Search for the cell housing the specified text and yield its (X, Y) center coordinate. 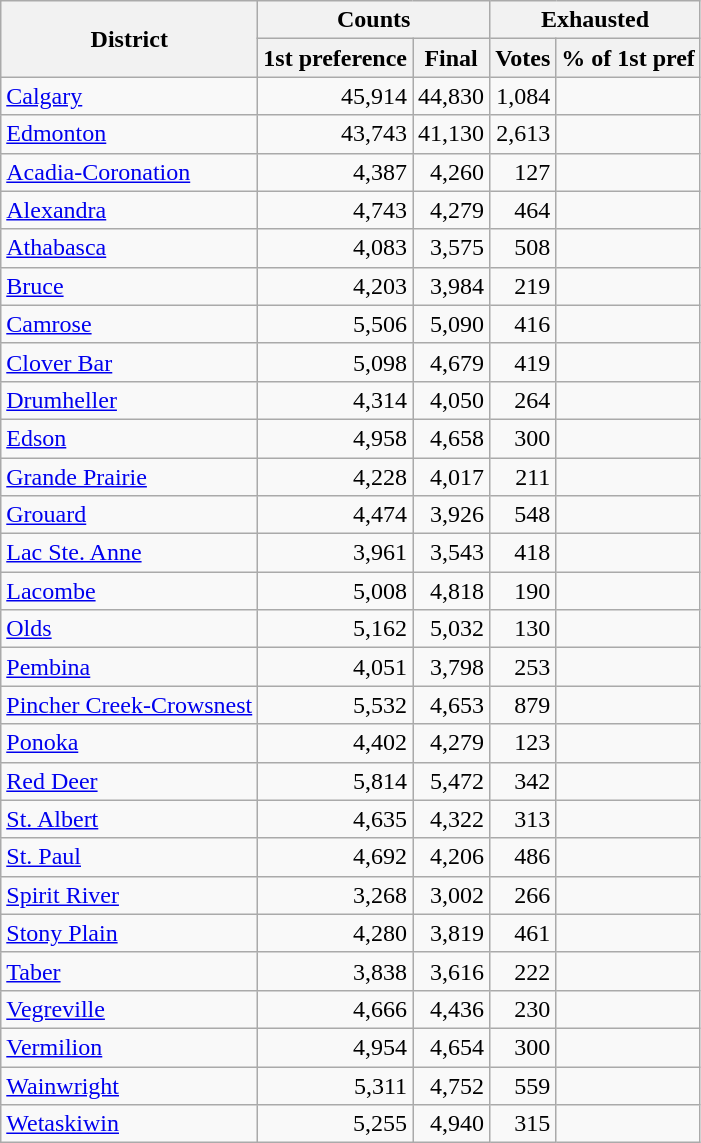
Vegreville (130, 1009)
313 (523, 819)
3,961 (336, 553)
5,506 (336, 324)
Spirit River (130, 895)
4,654 (452, 1047)
5,098 (336, 362)
3,819 (452, 933)
486 (523, 857)
253 (523, 667)
3,926 (452, 515)
3,575 (452, 248)
4,322 (452, 819)
Bruce (130, 286)
879 (523, 705)
4,228 (336, 477)
Drumheller (130, 400)
2,613 (523, 134)
419 (523, 362)
Calgary (130, 96)
Wainwright (130, 1085)
5,032 (452, 629)
559 (523, 1085)
Olds (130, 629)
127 (523, 172)
416 (523, 324)
Alexandra (130, 210)
1st preference (336, 58)
3,616 (452, 971)
3,984 (452, 286)
548 (523, 515)
4,474 (336, 515)
Votes (523, 58)
4,954 (336, 1047)
4,635 (336, 819)
4,083 (336, 248)
Acadia-Coronation (130, 172)
4,017 (452, 477)
4,436 (452, 1009)
4,679 (452, 362)
4,818 (452, 591)
4,260 (452, 172)
4,743 (336, 210)
1,084 (523, 96)
5,532 (336, 705)
219 (523, 286)
222 (523, 971)
Lac Ste. Anne (130, 553)
5,814 (336, 781)
508 (523, 248)
41,130 (452, 134)
Final (452, 58)
Athabasca (130, 248)
3,543 (452, 553)
Wetaskiwin (130, 1124)
Pembina (130, 667)
4,666 (336, 1009)
Exhausted (596, 20)
4,206 (452, 857)
Pincher Creek-Crowsnest (130, 705)
Vermilion (130, 1047)
4,402 (336, 743)
Counts (374, 20)
123 (523, 743)
342 (523, 781)
4,203 (336, 286)
Edson (130, 438)
Grande Prairie (130, 477)
5,090 (452, 324)
Clover Bar (130, 362)
Ponoka (130, 743)
5,472 (452, 781)
5,162 (336, 629)
130 (523, 629)
5,255 (336, 1124)
4,050 (452, 400)
211 (523, 477)
4,653 (452, 705)
3,002 (452, 895)
Red Deer (130, 781)
Taber (130, 971)
4,752 (452, 1085)
44,830 (452, 96)
4,940 (452, 1124)
4,658 (452, 438)
266 (523, 895)
4,314 (336, 400)
4,958 (336, 438)
3,798 (452, 667)
Grouard (130, 515)
190 (523, 591)
Stony Plain (130, 933)
District (130, 39)
St. Paul (130, 857)
5,311 (336, 1085)
4,692 (336, 857)
Camrose (130, 324)
4,387 (336, 172)
464 (523, 210)
315 (523, 1124)
Lacombe (130, 591)
4,280 (336, 933)
Edmonton (130, 134)
45,914 (336, 96)
% of 1st pref (628, 58)
St. Albert (130, 819)
418 (523, 553)
43,743 (336, 134)
264 (523, 400)
461 (523, 933)
3,838 (336, 971)
4,051 (336, 667)
230 (523, 1009)
3,268 (336, 895)
5,008 (336, 591)
